Find where the given text appears and provide that cell's center as [x, y] coordinate. 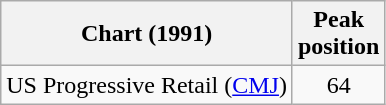
US Progressive Retail (CMJ) [147, 85]
Chart (1991) [147, 34]
64 [338, 85]
Peakposition [338, 34]
